Locate the cell with the specified text and output its [X, Y] center coordinate. 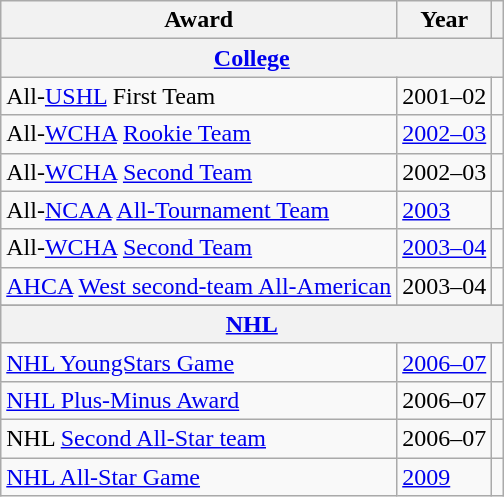
Award [199, 20]
College [252, 58]
All-USHL First Team [199, 96]
2009 [444, 477]
2001–02 [444, 96]
NHL All-Star Game [199, 477]
All-WCHA Rookie Team [199, 134]
NHL [252, 324]
All-NCAA All-Tournament Team [199, 210]
AHCA West second-team All-American [199, 286]
NHL YoungStars Game [199, 362]
NHL Second All-Star team [199, 438]
2003 [444, 210]
NHL Plus-Minus Award [199, 400]
Year [444, 20]
